Detect which cell encompasses the target text, then output its [x, y] center coordinate. 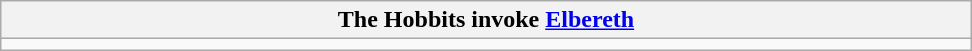
The Hobbits invoke Elbereth [486, 20]
